Determine the [x, y] coordinate at the center of the cell enclosing the given text.  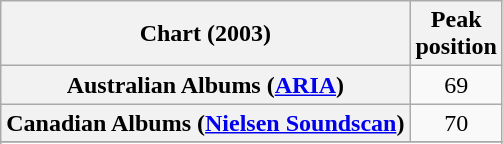
69 [456, 85]
Chart (2003) [206, 34]
Peakposition [456, 34]
Canadian Albums (Nielsen Soundscan) [206, 123]
70 [456, 123]
Australian Albums (ARIA) [206, 85]
